Determine the (X, Y) coordinate at the center of the cell enclosing the given text.  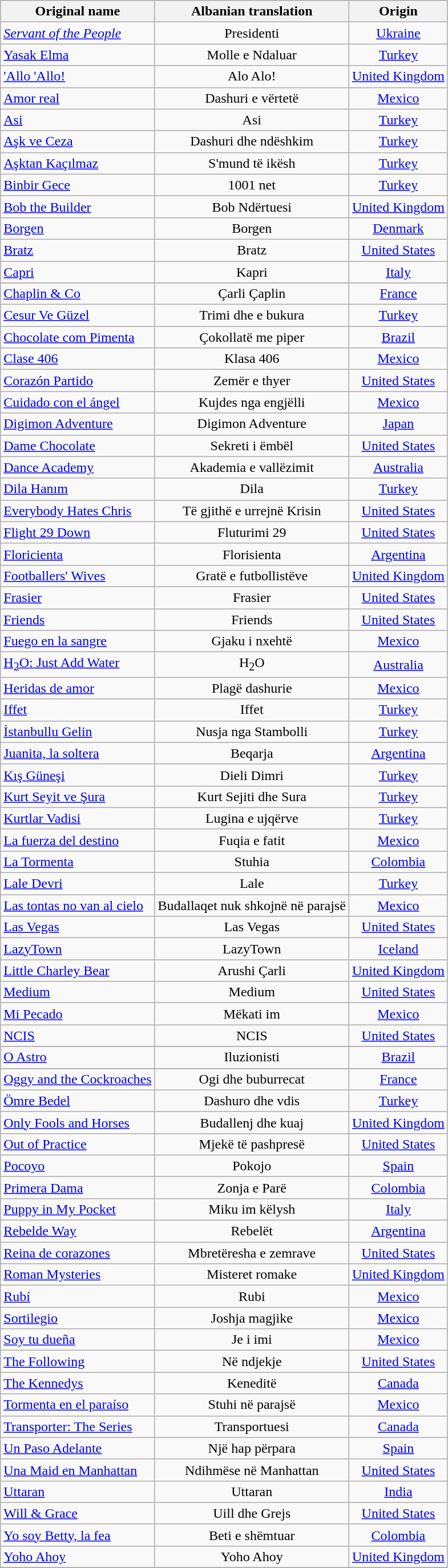
Plagë dashurie (252, 688)
Je i imi (252, 1340)
H2O (252, 665)
Dila Hanım (78, 489)
Lale Devri (78, 884)
Akademia e vallëzimit (252, 467)
Ogi dhe buburrecat (252, 1079)
Una Maid en Manhattan (78, 1470)
Rebelde Way (78, 1231)
Binbir Gece (78, 185)
Të gjithë e urrejnë Krisin (252, 511)
Keneditë (252, 1383)
Dashuro dhe vdis (252, 1101)
Në ndjekje (252, 1361)
Pocoyo (78, 1166)
Chaplin & Co (78, 294)
Gratë e futbollistëve (252, 576)
Dila (252, 489)
Ömre Bedel (78, 1101)
Misteret romake (252, 1275)
Fuego en la sangre (78, 641)
Only Fools and Horses (78, 1122)
Stuhi në parajsë (252, 1405)
Albanian translation (252, 11)
Iceland (398, 949)
Roman Mysteries (78, 1275)
Molle e Ndaluar (252, 55)
Gjaku i nxehtë (252, 641)
Dieli Dimri (252, 775)
Japan (398, 424)
Mbretëresha e zemrave (252, 1253)
Trimi dhe e bukura (252, 316)
Klasa 406 (252, 359)
Dance Academy (78, 467)
Aşktan Kaçılmaz (78, 163)
La Tormenta (78, 862)
Transportuesi (252, 1426)
Yasak Elma (78, 55)
İstanbullu Gelin (78, 732)
Kurt Sejiti dhe Sura (252, 797)
Stuhia (252, 862)
Uill dhe Grejs (252, 1513)
Sortilegio (78, 1318)
Flight 29 Down (78, 532)
Juanita, la soltera (78, 753)
La fuerza del destino (78, 840)
Nusja nga Stambolli (252, 732)
Florisienta (252, 554)
Një hap përpara (252, 1448)
Arushi Çarli (252, 971)
Lale (252, 884)
Primera Dama (78, 1187)
Capri (78, 272)
Miku im këlysh (252, 1209)
Iluzionisti (252, 1057)
Dashuri e vërtetë (252, 98)
Oggy and the Cockroaches (78, 1079)
Mjekë të pashpresë (252, 1144)
Heridas de amor (78, 688)
Yo soy Betty, la fea (78, 1535)
Puppy in My Pocket (78, 1209)
Alo Alo! (252, 76)
The Kennedys (78, 1383)
Footballers' Wives (78, 576)
Amor real (78, 98)
Clase 406 (78, 359)
India (398, 1492)
Çarli Çaplin (252, 294)
Un Paso Adelante (78, 1448)
Budallenj dhe kuaj (252, 1122)
Sekreti i ëmbël (252, 446)
Zemër e thyer (252, 381)
Dame Chocolate (78, 446)
Budallaqet nuk shkojnë në parajsë (252, 906)
1001 net (252, 185)
Bob Ndërtuesi (252, 207)
Floricienta (78, 554)
Cesur Ve Güzel (78, 316)
Tormenta en el paraíso (78, 1405)
Zonja e Parë (252, 1187)
Kış Güneşi (78, 775)
The Following (78, 1361)
Corazón Partido (78, 381)
Kujdes nga engjëlli (252, 402)
Rubi (252, 1296)
Denmark (398, 228)
Kapri (252, 272)
Original name (78, 11)
Fluturimi 29 (252, 532)
Dashuri dhe ndëshkim (252, 142)
Transporter: The Series (78, 1426)
H2O: Just Add Water (78, 665)
Fuqia e fatit (252, 840)
'Allo 'Allo! (78, 76)
Lugina e ujqërve (252, 818)
Çokollatë me piper (252, 337)
Joshja magjike (252, 1318)
S'mund të ikësh (252, 163)
Rubí (78, 1296)
Beqarja (252, 753)
Kurtlar Vadisi (78, 818)
Aşk ve Ceza (78, 142)
Pokojo (252, 1166)
Cuidado con el ángel (78, 402)
Will & Grace (78, 1513)
Origin (398, 11)
Reina de corazones (78, 1253)
Mëkati im (252, 1014)
Servant of the People (78, 33)
Chocolate com Pimenta (78, 337)
Presidenti (252, 33)
Kurt Seyit ve Şura (78, 797)
Out of Practice (78, 1144)
Mi Pecado (78, 1014)
O Astro (78, 1057)
Beti e shëmtuar (252, 1535)
Ukraine (398, 33)
Las tontas no van al cielo (78, 906)
Everybody Hates Chris (78, 511)
Bob the Builder (78, 207)
Ndihmëse në Manhattan (252, 1470)
Soy tu dueña (78, 1340)
Rebelët (252, 1231)
Little Charley Bear (78, 971)
